Extract the (x, y) coordinate from the center of the cell holding the provided text.  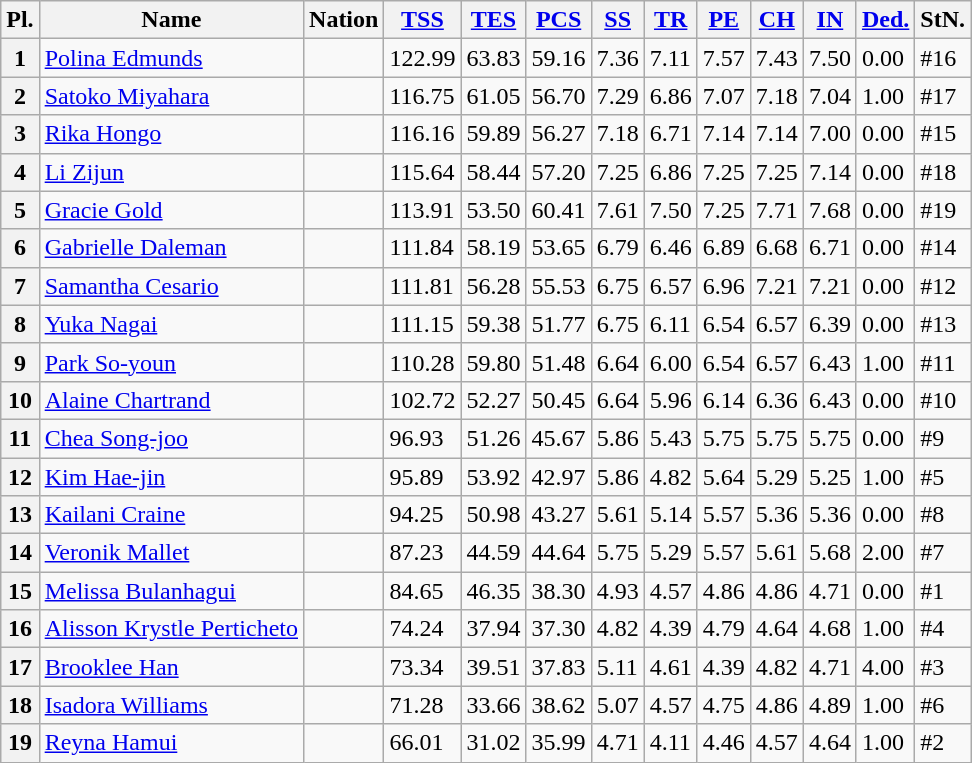
Melissa Bulanhagui (171, 591)
110.28 (422, 362)
7.07 (724, 96)
51.26 (494, 438)
4.68 (830, 629)
PCS (558, 20)
113.91 (422, 210)
8 (20, 324)
58.44 (494, 172)
7.68 (830, 210)
CH (776, 20)
PE (724, 20)
#10 (943, 400)
5.96 (670, 400)
71.28 (422, 705)
63.83 (494, 58)
60.41 (558, 210)
46.35 (494, 591)
#2 (943, 743)
#6 (943, 705)
37.94 (494, 629)
42.97 (558, 477)
2 (20, 96)
#14 (943, 248)
56.28 (494, 286)
50.45 (558, 400)
#18 (943, 172)
7.00 (830, 134)
37.83 (558, 667)
115.64 (422, 172)
6 (20, 248)
#15 (943, 134)
TSS (422, 20)
74.24 (422, 629)
6.39 (830, 324)
4.75 (724, 705)
44.59 (494, 553)
61.05 (494, 96)
53.65 (558, 248)
7.43 (776, 58)
7.36 (618, 58)
6.46 (670, 248)
14 (20, 553)
53.50 (494, 210)
6.11 (670, 324)
95.89 (422, 477)
#1 (943, 591)
5 (20, 210)
7 (20, 286)
45.67 (558, 438)
#19 (943, 210)
Veronik Mallet (171, 553)
59.89 (494, 134)
Alaine Chartrand (171, 400)
4.11 (670, 743)
Polina Edmunds (171, 58)
Gracie Gold (171, 210)
Brooklee Han (171, 667)
12 (20, 477)
#7 (943, 553)
10 (20, 400)
111.84 (422, 248)
13 (20, 515)
4.61 (670, 667)
55.53 (558, 286)
Park So-youn (171, 362)
Rika Hongo (171, 134)
4.46 (724, 743)
5.68 (830, 553)
Gabrielle Daleman (171, 248)
IN (830, 20)
39.51 (494, 667)
6.68 (776, 248)
#11 (943, 362)
43.27 (558, 515)
84.65 (422, 591)
6.79 (618, 248)
111.15 (422, 324)
Kim Hae-jin (171, 477)
4.79 (724, 629)
4.93 (618, 591)
TR (670, 20)
6.36 (776, 400)
7.61 (618, 210)
111.81 (422, 286)
Yuka Nagai (171, 324)
TES (494, 20)
Chea Song-joo (171, 438)
66.01 (422, 743)
#9 (943, 438)
7.04 (830, 96)
StN. (943, 20)
50.98 (494, 515)
87.23 (422, 553)
#8 (943, 515)
SS (618, 20)
7.57 (724, 58)
9 (20, 362)
5.43 (670, 438)
15 (20, 591)
7.71 (776, 210)
4.89 (830, 705)
73.34 (422, 667)
Satoko Miyahara (171, 96)
6.14 (724, 400)
1 (20, 58)
58.19 (494, 248)
4 (20, 172)
51.48 (558, 362)
19 (20, 743)
37.30 (558, 629)
59.16 (558, 58)
122.99 (422, 58)
11 (20, 438)
6.96 (724, 286)
5.64 (724, 477)
38.30 (558, 591)
56.27 (558, 134)
6.00 (670, 362)
38.62 (558, 705)
Alisson Krystle Perticheto (171, 629)
18 (20, 705)
#12 (943, 286)
53.92 (494, 477)
3 (20, 134)
#3 (943, 667)
52.27 (494, 400)
2.00 (885, 553)
#5 (943, 477)
57.20 (558, 172)
Kailani Craine (171, 515)
35.99 (558, 743)
96.93 (422, 438)
Samantha Cesario (171, 286)
6.89 (724, 248)
Nation (344, 20)
116.16 (422, 134)
7.11 (670, 58)
59.80 (494, 362)
5.25 (830, 477)
Name (171, 20)
59.38 (494, 324)
Li Zijun (171, 172)
4.00 (885, 667)
16 (20, 629)
Isadora Williams (171, 705)
7.29 (618, 96)
#13 (943, 324)
Pl. (20, 20)
#4 (943, 629)
Reyna Hamui (171, 743)
5.14 (670, 515)
94.25 (422, 515)
5.11 (618, 667)
#16 (943, 58)
31.02 (494, 743)
116.75 (422, 96)
#17 (943, 96)
44.64 (558, 553)
Ded. (885, 20)
51.77 (558, 324)
102.72 (422, 400)
5.07 (618, 705)
56.70 (558, 96)
33.66 (494, 705)
17 (20, 667)
